Capture the cell that displays the provided text and extract its (X, Y) central coordinate. 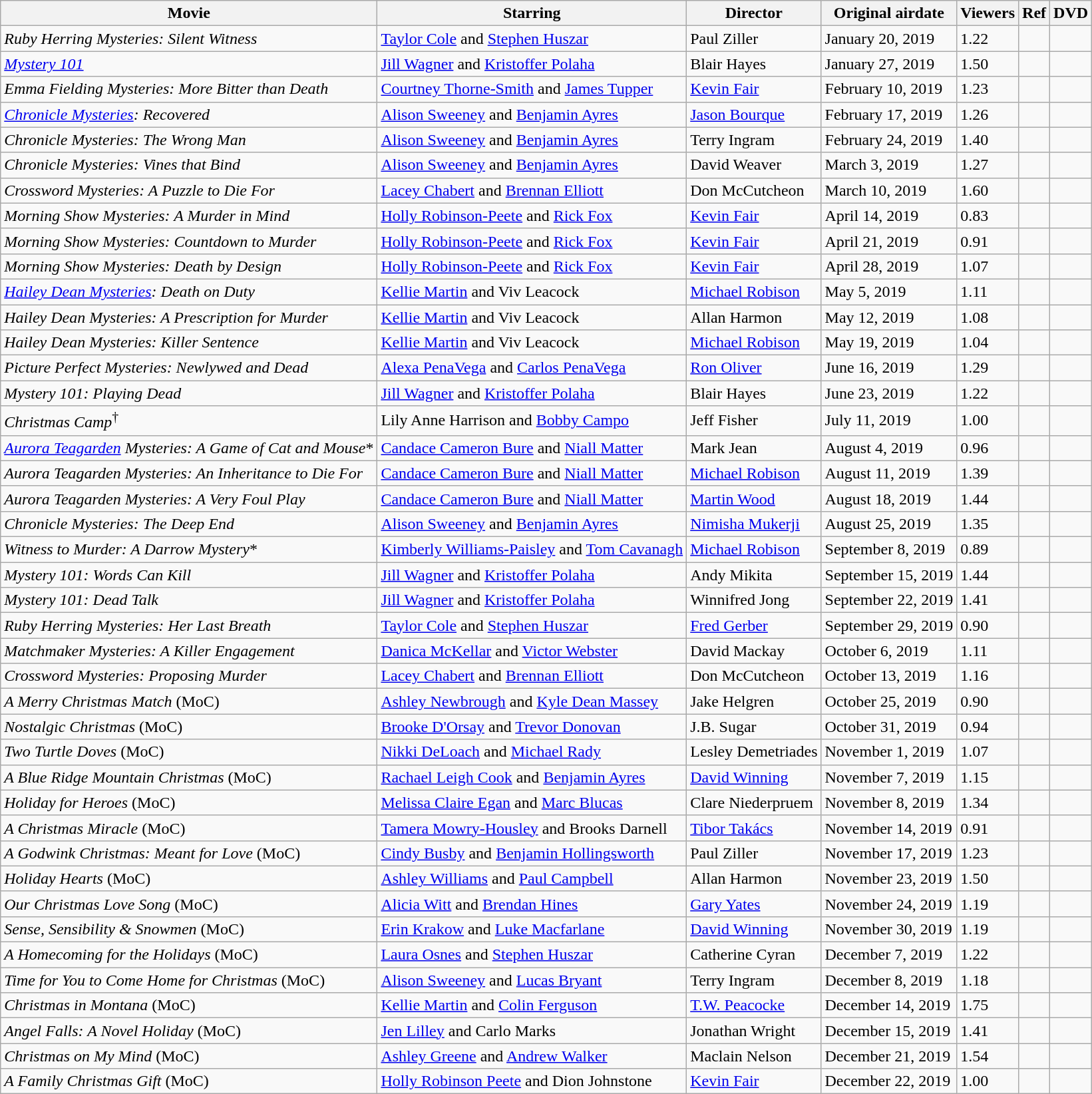
December 7, 2019 (889, 955)
Mystery 101: Playing Dead (189, 393)
March 3, 2019 (889, 165)
August 18, 2019 (889, 498)
A Godwink Christmas: Meant for Love (MoC) (189, 853)
Chronicle Mysteries: Recovered (189, 114)
Time for You to Come Home for Christmas (MoC) (189, 980)
August 11, 2019 (889, 473)
1.29 (988, 368)
Martin Wood (754, 498)
Christmas on My Mind (MoC) (189, 1056)
Crossword Mysteries: A Puzzle to Die For (189, 190)
Chronicle Mysteries: Vines that Bind (189, 165)
Mystery 101: Dead Talk (189, 600)
Christmas in Montana (MoC) (189, 1005)
Aurora Teagarden Mysteries: An Inheritance to Die For (189, 473)
1.34 (988, 803)
Witness to Murder: A Darrow Mystery* (189, 550)
Fred Gerber (754, 626)
Matchmaker Mysteries: A Killer Engagement (189, 651)
1.18 (988, 980)
Morning Show Mysteries: Death by Design (189, 266)
Ashley Greene and Andrew Walker (532, 1056)
Holly Robinson Peete and Dion Johnstone (532, 1081)
October 13, 2019 (889, 676)
November 7, 2019 (889, 777)
Chronicle Mysteries: The Deep End (189, 524)
Mystery 101 (189, 64)
Lily Anne Harrison and Bobby Campo (532, 421)
1.16 (988, 676)
A Homecoming for the Holidays (MoC) (189, 955)
Hailey Dean Mysteries: A Prescription for Murder (189, 317)
April 14, 2019 (889, 216)
Catherine Cyran (754, 955)
Jake Helgren (754, 701)
0.96 (988, 448)
Lesley Demetriades (754, 752)
Emma Fielding Mysteries: More Bitter than Death (189, 89)
Jonathan Wright (754, 1031)
Angel Falls: A Novel Holiday (MoC) (189, 1031)
August 25, 2019 (889, 524)
November 30, 2019 (889, 929)
Brooke D'Orsay and Trevor Donovan (532, 727)
Nostalgic Christmas (MoC) (189, 727)
0.94 (988, 727)
December 15, 2019 (889, 1031)
Christmas Camp† (189, 421)
Ruby Herring Mysteries: Silent Witness (189, 39)
DVD (1071, 13)
September 8, 2019 (889, 550)
Morning Show Mysteries: A Murder in Mind (189, 216)
June 16, 2019 (889, 368)
A Christmas Miracle (MoC) (189, 828)
Alicia Witt and Brendan Hines (532, 904)
Alison Sweeney and Lucas Bryant (532, 980)
0.89 (988, 550)
Courtney Thorne-Smith and James Tupper (532, 89)
T.W. Peacocke (754, 1005)
February 10, 2019 (889, 89)
June 23, 2019 (889, 393)
Movie (189, 13)
Ruby Herring Mysteries: Her Last Breath (189, 626)
May 5, 2019 (889, 291)
Holiday for Heroes (MoC) (189, 803)
1.04 (988, 343)
March 10, 2019 (889, 190)
Erin Krakow and Luke Macfarlane (532, 929)
Andy Mikita (754, 575)
David Weaver (754, 165)
Jen Lilley and Carlo Marks (532, 1031)
April 28, 2019 (889, 266)
Tamera Mowry-Housley and Brooks Darnell (532, 828)
A Family Christmas Gift (MoC) (189, 1081)
September 22, 2019 (889, 600)
November 1, 2019 (889, 752)
Hailey Dean Mysteries: Death on Duty (189, 291)
1.26 (988, 114)
Mystery 101: Words Can Kill (189, 575)
1.60 (988, 190)
January 27, 2019 (889, 64)
November 8, 2019 (889, 803)
Sense, Sensibility & Snowmen (MoC) (189, 929)
Mark Jean (754, 448)
Our Christmas Love Song (MoC) (189, 904)
Gary Yates (754, 904)
Picture Perfect Mysteries: Newlywed and Dead (189, 368)
Ref (1034, 13)
Kimberly Williams-Paisley and Tom Cavanagh (532, 550)
Ashley Williams and Paul Campbell (532, 878)
November 24, 2019 (889, 904)
Original airdate (889, 13)
Danica McKellar and Victor Webster (532, 651)
Laura Osnes and Stephen Huszar (532, 955)
October 25, 2019 (889, 701)
January 20, 2019 (889, 39)
May 12, 2019 (889, 317)
Nikki DeLoach and Michael Rady (532, 752)
Starring (532, 13)
December 22, 2019 (889, 1081)
December 8, 2019 (889, 980)
Chronicle Mysteries: The Wrong Man (189, 140)
1.54 (988, 1056)
August 4, 2019 (889, 448)
Winnifred Jong (754, 600)
1.27 (988, 165)
April 21, 2019 (889, 241)
A Blue Ridge Mountain Christmas (MoC) (189, 777)
October 31, 2019 (889, 727)
Ron Oliver (754, 368)
Ashley Newbrough and Kyle Dean Massey (532, 701)
Director (754, 13)
November 14, 2019 (889, 828)
Maclain Nelson (754, 1056)
Jeff Fisher (754, 421)
September 15, 2019 (889, 575)
Viewers (988, 13)
1.40 (988, 140)
Clare Niederpruem (754, 803)
Alexa PenaVega and Carlos PenaVega (532, 368)
Morning Show Mysteries: Countdown to Murder (189, 241)
Crossword Mysteries: Proposing Murder (189, 676)
July 11, 2019 (889, 421)
Jason Bourque (754, 114)
September 29, 2019 (889, 626)
Aurora Teagarden Mysteries: A Game of Cat and Mouse* (189, 448)
November 17, 2019 (889, 853)
November 23, 2019 (889, 878)
1.75 (988, 1005)
1.35 (988, 524)
Nimisha Mukerji (754, 524)
December 21, 2019 (889, 1056)
February 24, 2019 (889, 140)
David Mackay (754, 651)
Kellie Martin and Colin Ferguson (532, 1005)
0.83 (988, 216)
Rachael Leigh Cook and Benjamin Ayres (532, 777)
J.B. Sugar (754, 727)
A Merry Christmas Match (MoC) (189, 701)
Holiday Hearts (MoC) (189, 878)
October 6, 2019 (889, 651)
1.15 (988, 777)
February 17, 2019 (889, 114)
May 19, 2019 (889, 343)
Tibor Takács (754, 828)
1.08 (988, 317)
1.39 (988, 473)
Aurora Teagarden Mysteries: A Very Foul Play (189, 498)
Hailey Dean Mysteries: Killer Sentence (189, 343)
December 14, 2019 (889, 1005)
Two Turtle Doves (MoC) (189, 752)
Melissa Claire Egan and Marc Blucas (532, 803)
Cindy Busby and Benjamin Hollingsworth (532, 853)
